For the text-containing cell, return its midpoint in (X, Y) coordinate format. 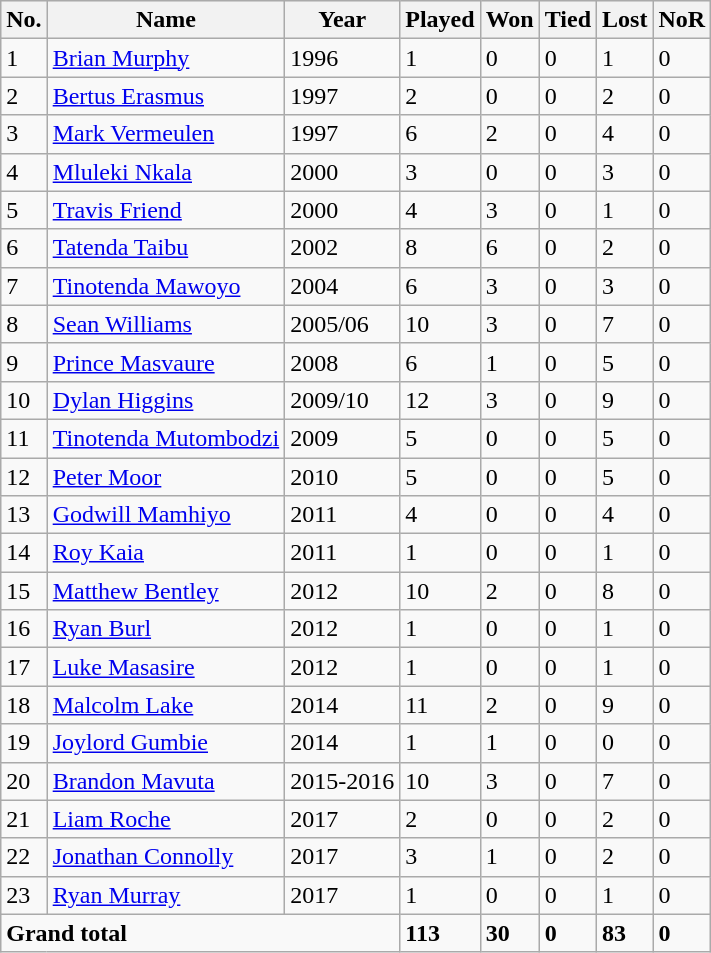
Peter Moor (166, 477)
2002 (342, 248)
Prince Masvaure (166, 362)
Roy Kaia (166, 553)
Liam Roche (166, 819)
17 (24, 667)
22 (24, 857)
2009 (342, 438)
Mark Vermeulen (166, 134)
Tatenda Taibu (166, 248)
Brian Murphy (166, 58)
13 (24, 515)
2009/10 (342, 400)
19 (24, 743)
NoR (682, 20)
Joylord Gumbie (166, 743)
2004 (342, 286)
1996 (342, 58)
83 (625, 933)
Luke Masasire (166, 667)
Grand total (200, 933)
2005/06 (342, 324)
Lost (625, 20)
Malcolm Lake (166, 705)
Ryan Burl (166, 629)
23 (24, 895)
Mluleki Nkala (166, 172)
Won (510, 20)
Ryan Murray (166, 895)
15 (24, 591)
Name (166, 20)
Tied (568, 20)
Jonathan Connolly (166, 857)
2008 (342, 362)
Dylan Higgins (166, 400)
Sean Williams (166, 324)
14 (24, 553)
Played (440, 20)
21 (24, 819)
Matthew Bentley (166, 591)
Bertus Erasmus (166, 96)
Year (342, 20)
Brandon Mavuta (166, 781)
30 (510, 933)
20 (24, 781)
2015-2016 (342, 781)
113 (440, 933)
Tinotenda Mutombodzi (166, 438)
2010 (342, 477)
16 (24, 629)
Godwill Mamhiyo (166, 515)
Tinotenda Mawoyo (166, 286)
Travis Friend (166, 210)
18 (24, 705)
No. (24, 20)
